Determine the [x, y] coordinate at the center of the cell enclosing the given text.  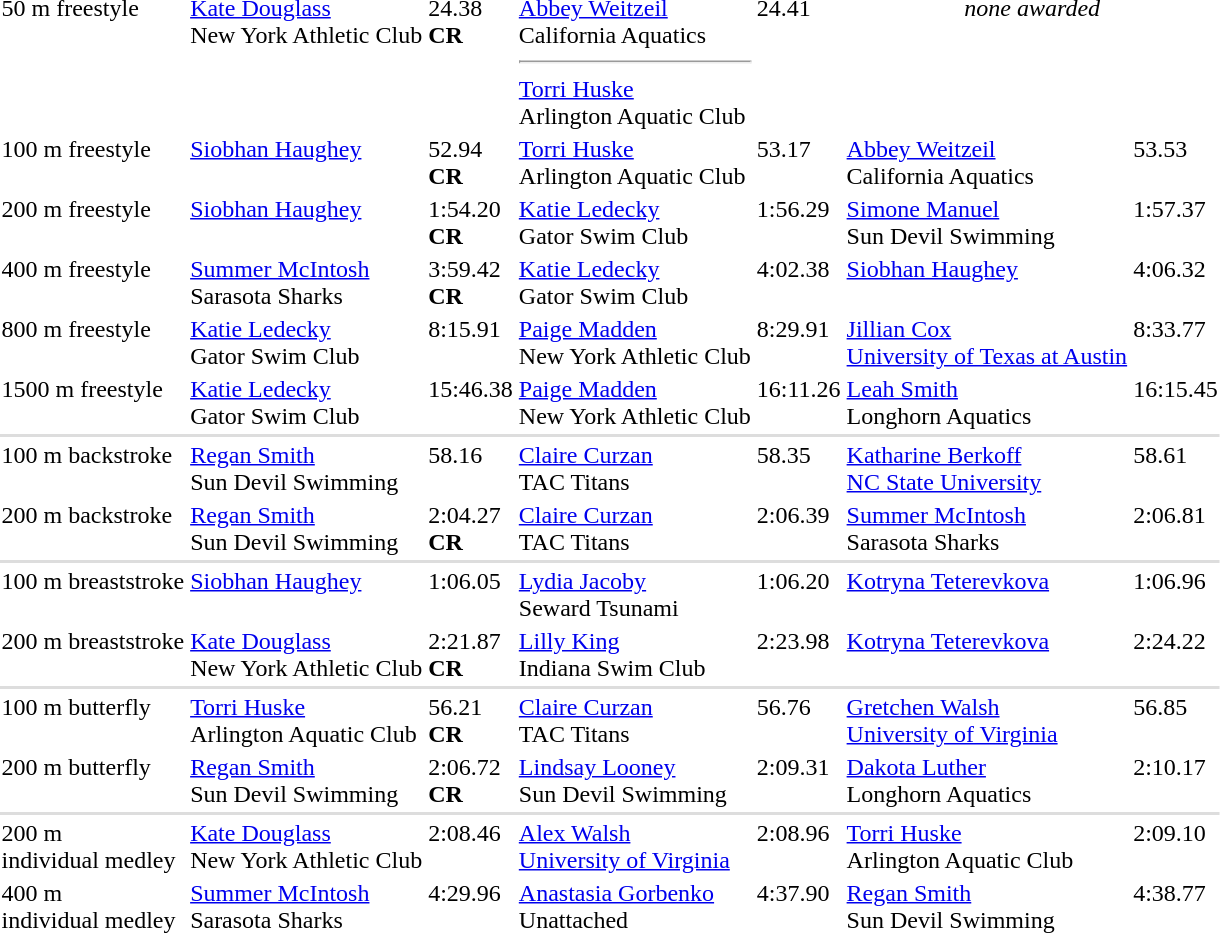
8:15.91 [471, 342]
Dakota LutherLonghorn Aquatics [987, 780]
Lydia JacobySeward Tsunami [634, 594]
1:06.20 [798, 594]
2:10.17 [1176, 780]
200 m butterfly [93, 780]
Gretchen WalshUniversity of Virginia [987, 720]
Jillian CoxUniversity of Texas at Austin [987, 342]
2:08.46 [471, 846]
2:06.39 [798, 528]
Leah SmithLonghorn Aquatics [987, 402]
3:59.42CR [471, 282]
58.61 [1176, 468]
200 mindividual medley [93, 846]
2:21.87CR [471, 654]
56.85 [1176, 720]
2:09.10 [1176, 846]
1:06.96 [1176, 594]
Abbey WeitzeilCalifornia Aquatics [987, 162]
800 m freestyle [93, 342]
200 m freestyle [93, 222]
100 m backstroke [93, 468]
100 m freestyle [93, 162]
53.17 [798, 162]
100 m butterfly [93, 720]
2:09.31 [798, 780]
1:56.29 [798, 222]
8:29.91 [798, 342]
1:57.37 [1176, 222]
Lindsay LooneySun Devil Swimming [634, 780]
16:11.26 [798, 402]
1:06.05 [471, 594]
200 m backstroke [93, 528]
15:46.38 [471, 402]
200 m breaststroke [93, 654]
56.76 [798, 720]
2:24.22 [1176, 654]
2:06.72CR [471, 780]
100 m breaststroke [93, 594]
4:06.32 [1176, 282]
58.35 [798, 468]
2:08.96 [798, 846]
2:06.81 [1176, 528]
Katharine BerkoffNC State University [987, 468]
1500 m freestyle [93, 402]
4:02.38 [798, 282]
Simone ManuelSun Devil Swimming [987, 222]
2:04.27CR [471, 528]
53.53 [1176, 162]
1:54.20CR [471, 222]
Lilly KingIndiana Swim Club [634, 654]
Alex WalshUniversity of Virginia [634, 846]
8:33.77 [1176, 342]
2:23.98 [798, 654]
400 m freestyle [93, 282]
56.21CR [471, 720]
52.94CR [471, 162]
58.16 [471, 468]
16:15.45 [1176, 402]
